Pinpoint the cell where the given text exists, returning its (X, Y) midpoint coordinate. 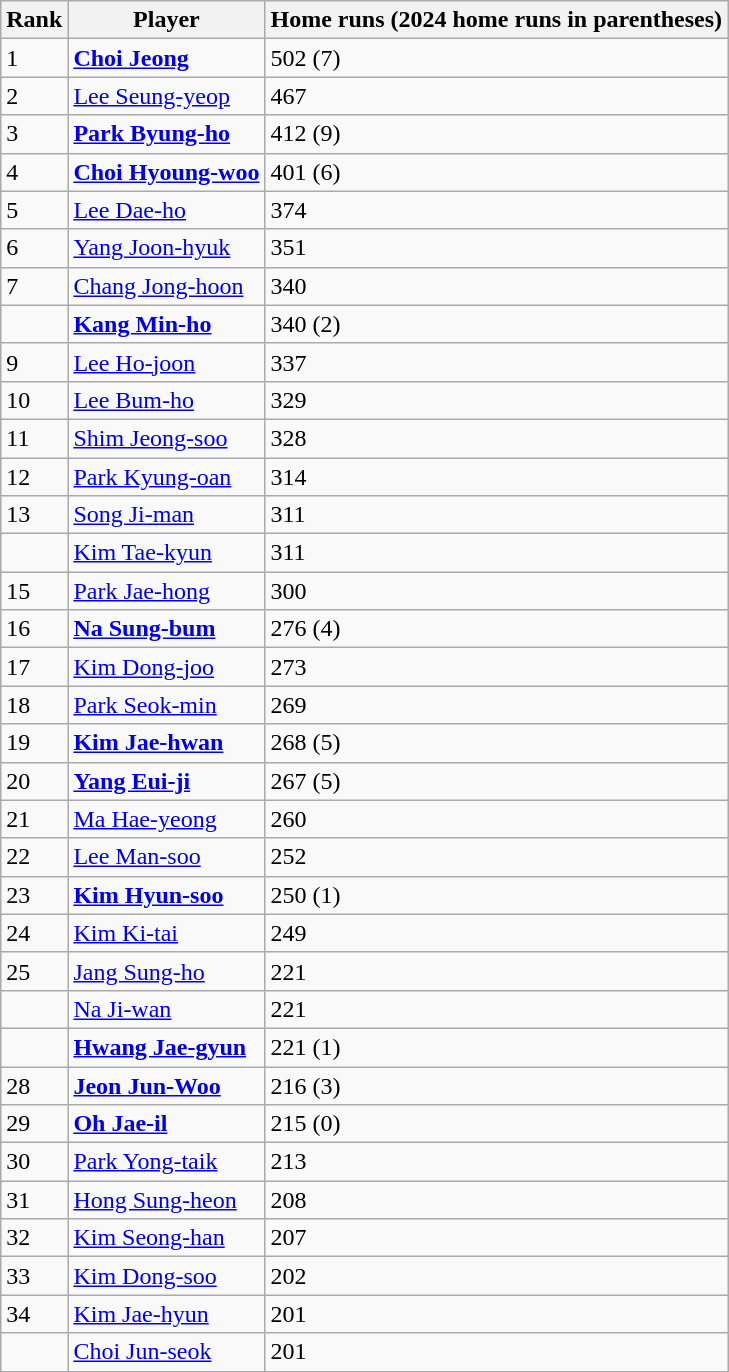
19 (34, 743)
314 (496, 477)
1 (34, 58)
Ma Hae-yeong (166, 819)
Jang Sung-ho (166, 971)
467 (496, 96)
Lee Ho-joon (166, 362)
276 (4) (496, 629)
351 (496, 248)
Choi Jun-seok (166, 1352)
337 (496, 362)
3 (34, 134)
Kim Tae-kyun (166, 553)
28 (34, 1085)
273 (496, 667)
Hong Sung-heon (166, 1200)
Player (166, 20)
Oh Jae-il (166, 1124)
Chang Jong-hoon (166, 286)
Shim Jeong-soo (166, 438)
6 (34, 248)
Lee Seung-yeop (166, 96)
Park Seok-min (166, 705)
300 (496, 591)
250 (1) (496, 895)
340 (496, 286)
221 (1) (496, 1047)
Kim Dong-soo (166, 1276)
216 (3) (496, 1085)
Kim Hyun-soo (166, 895)
18 (34, 705)
24 (34, 933)
260 (496, 819)
22 (34, 857)
10 (34, 400)
Na Sung-bum (166, 629)
Kim Ki-tai (166, 933)
Lee Dae-ho (166, 210)
Hwang Jae-gyun (166, 1047)
Kang Min-ho (166, 324)
Park Jae-hong (166, 591)
31 (34, 1200)
268 (5) (496, 743)
252 (496, 857)
249 (496, 933)
328 (496, 438)
4 (34, 172)
502 (7) (496, 58)
9 (34, 362)
23 (34, 895)
207 (496, 1238)
Rank (34, 20)
32 (34, 1238)
11 (34, 438)
13 (34, 515)
34 (34, 1314)
33 (34, 1276)
Home runs (2024 home runs in parentheses) (496, 20)
202 (496, 1276)
269 (496, 705)
Yang Joon-hyuk (166, 248)
5 (34, 210)
29 (34, 1124)
30 (34, 1162)
12 (34, 477)
340 (2) (496, 324)
17 (34, 667)
Park Byung-ho (166, 134)
Jeon Jun-Woo (166, 1085)
Park Kyung-oan (166, 477)
Yang Eui-ji (166, 781)
25 (34, 971)
215 (0) (496, 1124)
Kim Dong-joo (166, 667)
Na Ji-wan (166, 1009)
Kim Jae-hyun (166, 1314)
7 (34, 286)
20 (34, 781)
Choi Hyoung-woo (166, 172)
208 (496, 1200)
401 (6) (496, 172)
2 (34, 96)
Lee Man-soo (166, 857)
Kim Jae-hwan (166, 743)
374 (496, 210)
412 (9) (496, 134)
Park Yong-taik (166, 1162)
267 (5) (496, 781)
21 (34, 819)
329 (496, 400)
15 (34, 591)
Song Ji-man (166, 515)
Kim Seong-han (166, 1238)
Lee Bum-ho (166, 400)
213 (496, 1162)
Choi Jeong (166, 58)
16 (34, 629)
